Provide the [x, y] coordinate of the cell's center where the given text is located.  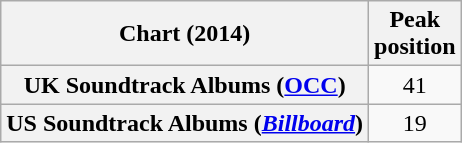
Peakposition [415, 34]
UK Soundtrack Albums (OCC) [185, 85]
Chart (2014) [185, 34]
19 [415, 123]
41 [415, 85]
US Soundtrack Albums (Billboard) [185, 123]
